Output the [X, Y] coordinate of the center of the cell containing the given text.  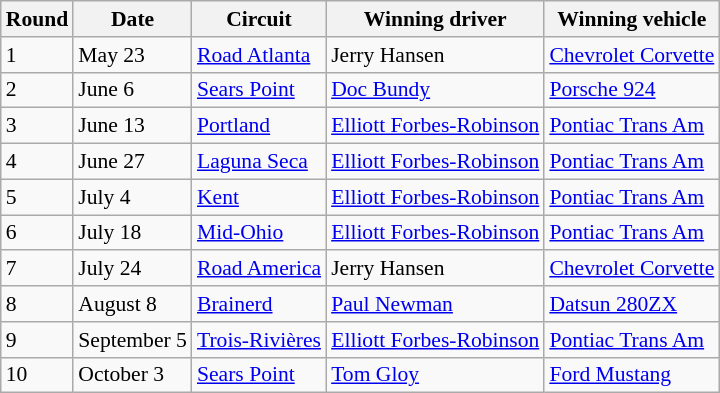
3 [38, 126]
2 [38, 90]
July 24 [132, 269]
Road America [259, 269]
5 [38, 197]
Winning vehicle [632, 19]
7 [38, 269]
Tom Gloy [435, 375]
Circuit [259, 19]
Porsche 924 [632, 90]
Round [38, 19]
Brainerd [259, 304]
1 [38, 55]
Date [132, 19]
October 3 [132, 375]
July 4 [132, 197]
9 [38, 340]
8 [38, 304]
Road Atlanta [259, 55]
June 13 [132, 126]
May 23 [132, 55]
July 18 [132, 233]
June 6 [132, 90]
Datsun 280ZX [632, 304]
Winning driver [435, 19]
Laguna Seca [259, 162]
June 27 [132, 162]
August 8 [132, 304]
Ford Mustang [632, 375]
September 5 [132, 340]
10 [38, 375]
Portland [259, 126]
4 [38, 162]
Trois-Rivières [259, 340]
Kent [259, 197]
Doc Bundy [435, 90]
Paul Newman [435, 304]
Mid-Ohio [259, 233]
6 [38, 233]
